Determine the [X, Y] coordinate at the center of the cell enclosing the given text.  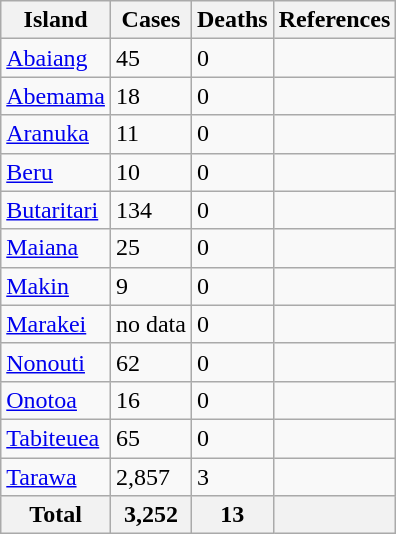
Abaiang [56, 58]
2,857 [150, 477]
3 [232, 477]
Makin [56, 286]
25 [150, 248]
no data [150, 324]
Maiana [56, 248]
References [334, 20]
Deaths [232, 20]
9 [150, 286]
Marakei [56, 324]
Nonouti [56, 362]
11 [150, 134]
134 [150, 210]
18 [150, 96]
Total [56, 515]
Aranuka [56, 134]
3,252 [150, 515]
Beru [56, 172]
Butaritari [56, 210]
Cases [150, 20]
10 [150, 172]
62 [150, 362]
16 [150, 400]
13 [232, 515]
65 [150, 438]
45 [150, 58]
Onotoa [56, 400]
Tarawa [56, 477]
Abemama [56, 96]
Island [56, 20]
Tabiteuea [56, 438]
